Return the [x, y] coordinate for the center point of the cell that contains the specified text.  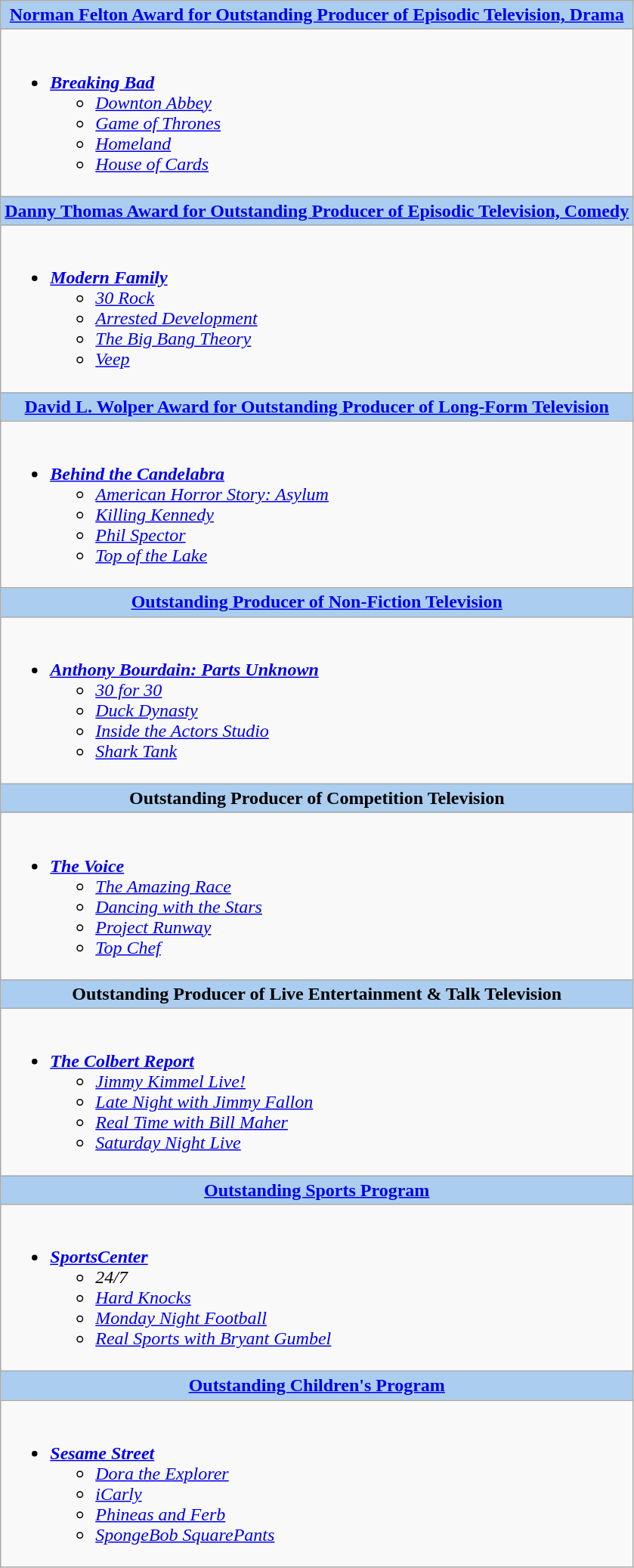
Outstanding Producer of Live Entertainment & Talk Television [317, 994]
Danny Thomas Award for Outstanding Producer of Episodic Television, Comedy [317, 211]
Outstanding Producer of Competition Television [317, 798]
Outstanding Children's Program [317, 1386]
SportsCenter24/7Hard KnocksMonday Night FootballReal Sports with Bryant Gumbel [317, 1288]
Sesame StreetDora the ExploreriCarlyPhineas and FerbSpongeBob SquarePants [317, 1484]
Outstanding Producer of Non-Fiction Television [317, 602]
Anthony Bourdain: Parts Unknown30 for 30Duck DynastyInside the Actors StudioShark Tank [317, 700]
The Colbert ReportJimmy Kimmel Live!Late Night with Jimmy FallonReal Time with Bill MaherSaturday Night Live [317, 1091]
Outstanding Sports Program [317, 1190]
The VoiceThe Amazing RaceDancing with the StarsProject RunwayTop Chef [317, 896]
Behind the CandelabraAmerican Horror Story: AsylumKilling KennedyPhil SpectorTop of the Lake [317, 505]
Breaking BadDownton AbbeyGame of ThronesHomelandHouse of Cards [317, 113]
Norman Felton Award for Outstanding Producer of Episodic Television, Drama [317, 15]
David L. Wolper Award for Outstanding Producer of Long-Form Television [317, 407]
Modern Family30 RockArrested DevelopmentThe Big Bang TheoryVeep [317, 308]
